Provide the [X, Y] coordinate of the cell's center where the given text is located.  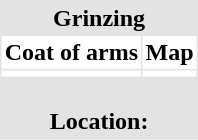
Coat of arms [72, 52]
Location: [100, 108]
Map [169, 52]
Grinzing [100, 18]
